Return the [x, y] coordinate for the center point of the cell that contains the specified text.  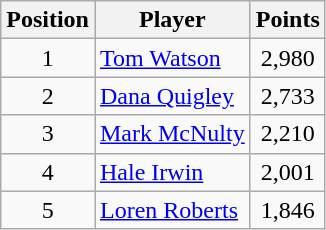
2,733 [288, 96]
1,846 [288, 210]
Dana Quigley [172, 96]
Position [48, 20]
4 [48, 172]
5 [48, 210]
2,980 [288, 58]
1 [48, 58]
2,001 [288, 172]
3 [48, 134]
Player [172, 20]
2,210 [288, 134]
Tom Watson [172, 58]
2 [48, 96]
Hale Irwin [172, 172]
Points [288, 20]
Mark McNulty [172, 134]
Loren Roberts [172, 210]
